Scan for the cell matching the given text and deliver its [x, y] coordinate at center. 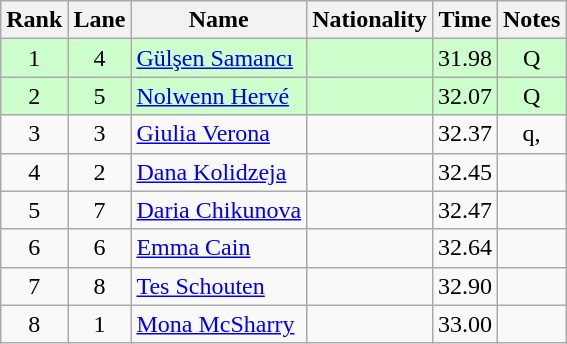
Name [219, 20]
Lane [100, 20]
32.37 [464, 134]
Dana Kolidzeja [219, 172]
32.45 [464, 172]
32.47 [464, 210]
Mona McSharry [219, 324]
32.64 [464, 248]
Tes Schouten [219, 286]
Rank [34, 20]
Emma Cain [219, 248]
32.90 [464, 286]
Notes [531, 20]
31.98 [464, 58]
Daria Chikunova [219, 210]
q, [531, 134]
32.07 [464, 96]
Giulia Verona [219, 134]
Nationality [370, 20]
Time [464, 20]
33.00 [464, 324]
Nolwenn Hervé [219, 96]
Gülşen Samancı [219, 58]
